Output the [x, y] coordinate of the center of the cell containing the given text.  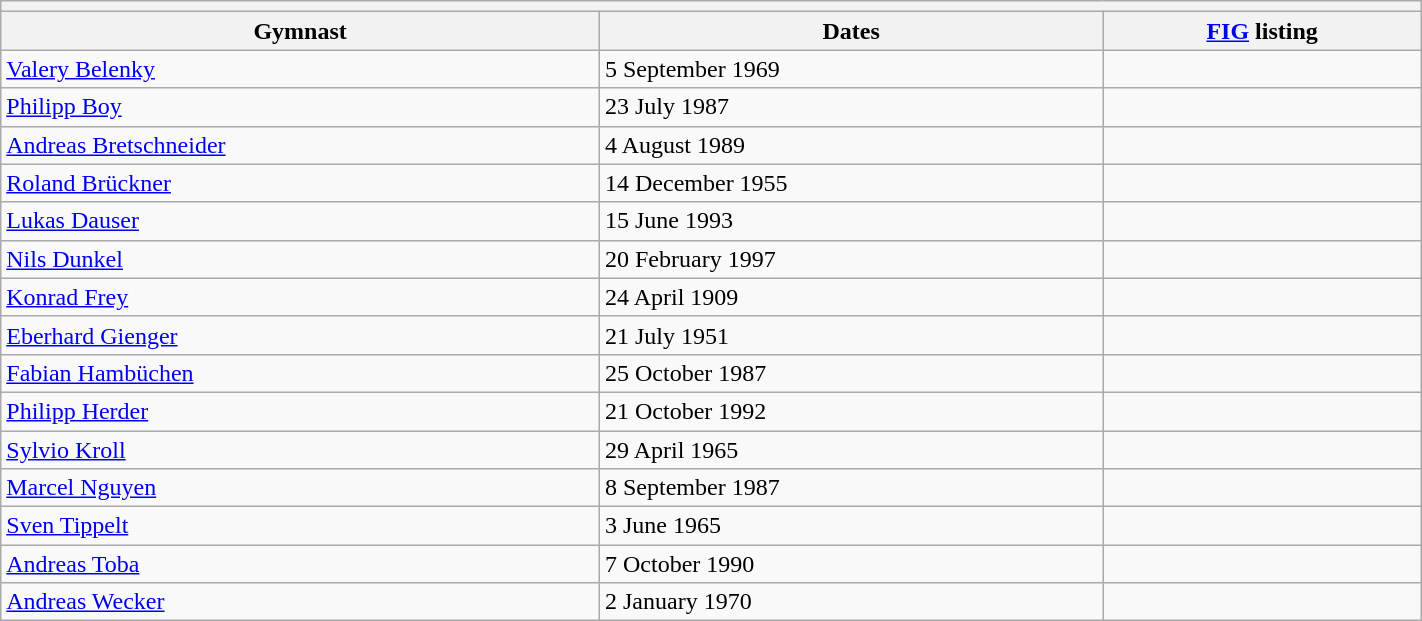
FIG listing [1262, 31]
23 July 1987 [850, 107]
20 February 1997 [850, 259]
14 December 1955 [850, 183]
15 June 1993 [850, 221]
Fabian Hambüchen [300, 373]
7 October 1990 [850, 564]
Lukas Dauser [300, 221]
29 April 1965 [850, 449]
Dates [850, 31]
Andreas Wecker [300, 602]
Valery Belenky [300, 69]
Philipp Herder [300, 411]
Nils Dunkel [300, 259]
2 January 1970 [850, 602]
21 October 1992 [850, 411]
21 July 1951 [850, 335]
Marcel Nguyen [300, 488]
3 June 1965 [850, 526]
Sven Tippelt [300, 526]
Roland Brückner [300, 183]
Philipp Boy [300, 107]
Eberhard Gienger [300, 335]
24 April 1909 [850, 297]
8 September 1987 [850, 488]
4 August 1989 [850, 145]
25 October 1987 [850, 373]
5 September 1969 [850, 69]
Gymnast [300, 31]
Konrad Frey [300, 297]
Sylvio Kroll [300, 449]
Andreas Bretschneider [300, 145]
Andreas Toba [300, 564]
